Locate the cell with the specified text and output its (X, Y) center coordinate. 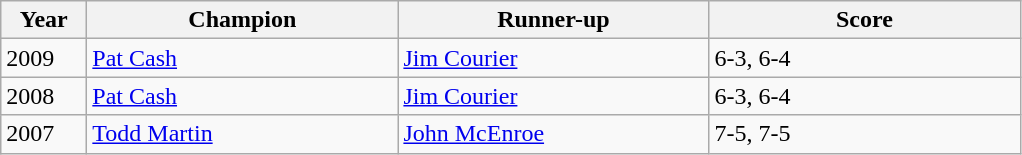
Year (44, 20)
Runner-up (554, 20)
7-5, 7-5 (864, 134)
2007 (44, 134)
Champion (242, 20)
John McEnroe (554, 134)
2008 (44, 96)
Todd Martin (242, 134)
2009 (44, 58)
Score (864, 20)
